Provide the (X, Y) coordinate of the cell's center where the given text is located.  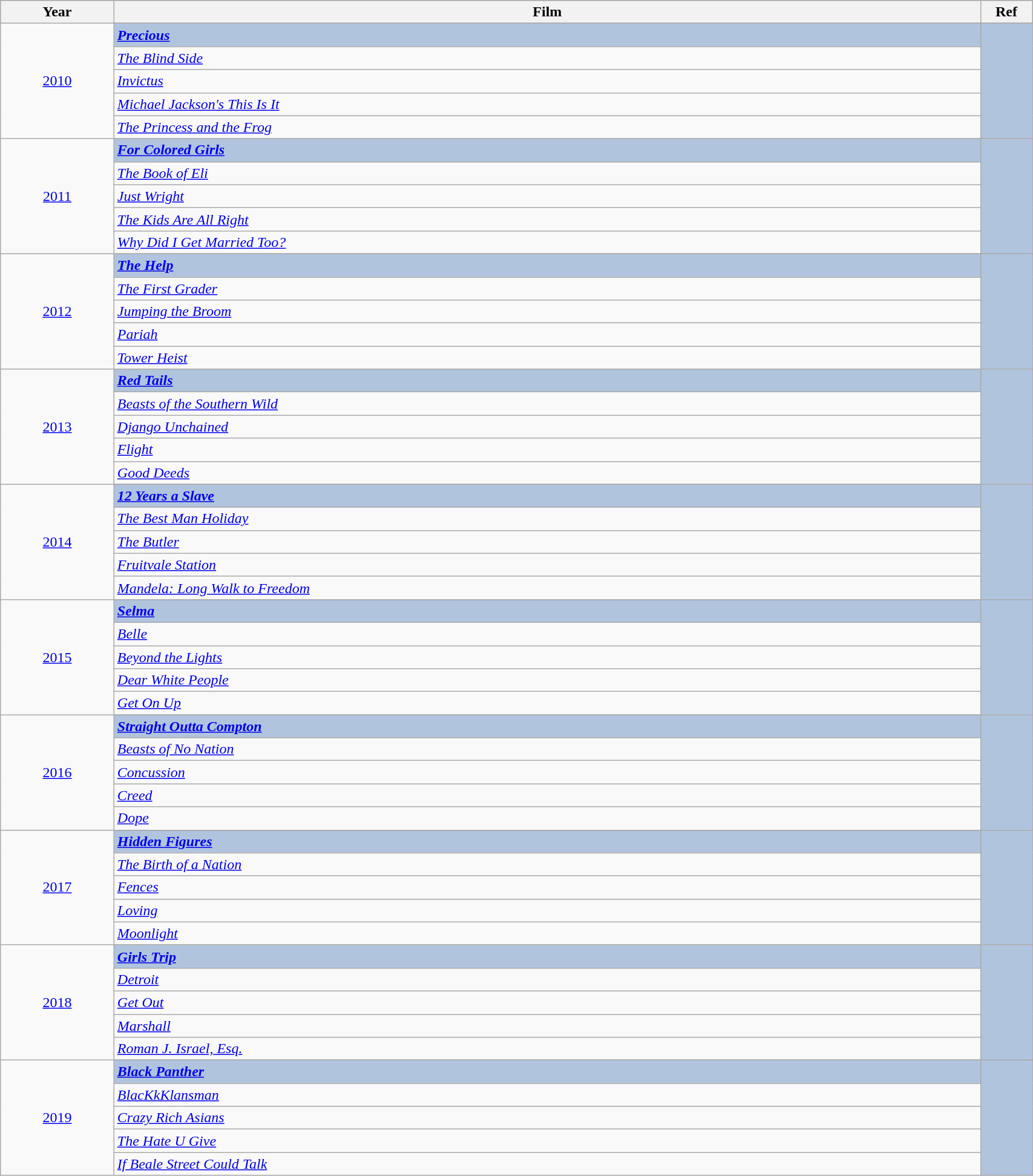
2013 (57, 427)
Jumping the Broom (547, 312)
Good Deeds (547, 473)
Roman J. Israel, Esq. (547, 1049)
The Help (547, 265)
Loving (547, 910)
The Hate U Give (547, 1141)
Red Tails (547, 381)
Beasts of No Nation (547, 749)
Beasts of the Southern Wild (547, 404)
12 Years a Slave (547, 496)
Mandela: Long Walk to Freedom (547, 588)
Girls Trip (547, 956)
Hidden Figures (547, 841)
Belle (547, 634)
Flight (547, 450)
Get On Up (547, 703)
2015 (57, 657)
Dear White People (547, 680)
2012 (57, 311)
Pariah (547, 335)
Just Wright (547, 196)
If Beale Street Could Talk (547, 1164)
Michael Jackson's This Is It (547, 104)
The Princess and the Frog (547, 127)
2011 (57, 196)
For Colored Girls (547, 150)
Moonlight (547, 933)
Fences (547, 887)
Precious (547, 35)
The Birth of a Nation (547, 864)
2014 (57, 542)
2019 (57, 1118)
Film (547, 12)
Tower Heist (547, 358)
Beyond the Lights (547, 657)
Selma (547, 611)
Invictus (547, 81)
Year (57, 12)
Get Out (547, 1002)
Why Did I Get Married Too? (547, 242)
2017 (57, 887)
The Butler (547, 542)
Ref (1006, 12)
Straight Outta Compton (547, 726)
BlacKkKlansman (547, 1095)
2018 (57, 1002)
Django Unchained (547, 427)
Detroit (547, 979)
2010 (57, 81)
Marshall (547, 1026)
The Book of Eli (547, 173)
Crazy Rich Asians (547, 1118)
The Blind Side (547, 58)
Concussion (547, 772)
2016 (57, 772)
The Kids Are All Right (547, 219)
The First Grader (547, 289)
Dope (547, 818)
The Best Man Holiday (547, 519)
Black Panther (547, 1072)
Creed (547, 795)
Fruitvale Station (547, 565)
